Extract the [X, Y] coordinate from the center of the cell holding the provided text.  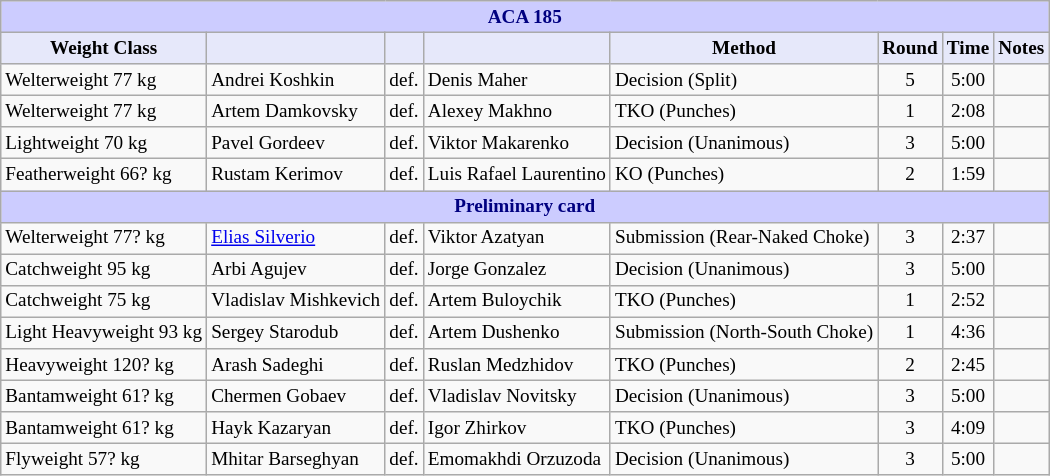
Alexey Makhno [516, 111]
4:09 [968, 428]
Arash Sadeghi [296, 365]
Catchweight 95 kg [104, 270]
Submission (North-South Choke) [744, 333]
Heavyweight 120? kg [104, 365]
5 [910, 80]
Round [910, 48]
Jorge Gonzalez [516, 270]
Artem Buloychik [516, 301]
Vladislav Novitsky [516, 396]
Rustam Kerimov [296, 175]
Emomakhdi Orzuzoda [516, 460]
2:37 [968, 238]
Mhitar Barseghyan [296, 460]
2:08 [968, 111]
Sergey Starodub [296, 333]
Decision (Split) [744, 80]
Time [968, 48]
Welterweight 77? kg [104, 238]
Lightweight 70 kg [104, 143]
2:52 [968, 301]
Featherweight 66? kg [104, 175]
Catchweight 75 kg [104, 301]
Hayk Kazaryan [296, 428]
Viktor Makarenko [516, 143]
4:36 [968, 333]
Arbi Agujev [296, 270]
Weight Class [104, 48]
Ruslan Medzhidov [516, 365]
Submission (Rear-Naked Choke) [744, 238]
Method [744, 48]
Chermen Gobaev [296, 396]
Artem Dushenko [516, 333]
Preliminary card [525, 206]
Denis Maher [516, 80]
ACA 185 [525, 17]
Luis Rafael Laurentino [516, 175]
Flyweight 57? kg [104, 460]
Viktor Azatyan [516, 238]
Igor Zhirkov [516, 428]
Vladislav Mishkevich [296, 301]
Pavel Gordeev [296, 143]
Artem Damkovsky [296, 111]
Light Heavyweight 93 kg [104, 333]
2:45 [968, 365]
Andrei Koshkin [296, 80]
1:59 [968, 175]
Notes [1022, 48]
KO (Punches) [744, 175]
Elias Silverio [296, 238]
